Capture the cell that displays the provided text and extract its (x, y) central coordinate. 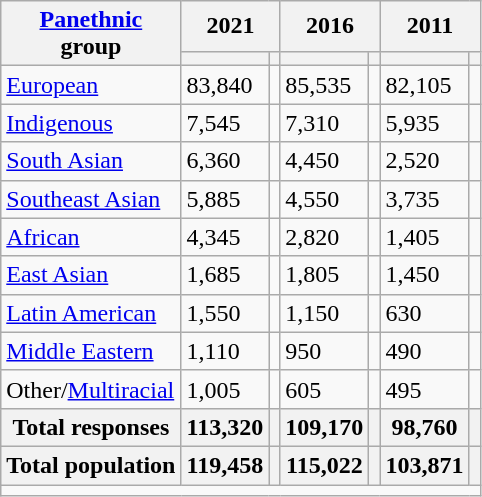
950 (324, 351)
Indigenous (91, 123)
Middle Eastern (91, 351)
495 (424, 389)
83,840 (225, 85)
113,320 (225, 427)
605 (324, 389)
82,105 (424, 85)
1,685 (225, 275)
3,735 (424, 199)
4,550 (324, 199)
2,520 (424, 161)
6,360 (225, 161)
Southeast Asian (91, 199)
1,150 (324, 313)
115,022 (324, 465)
Other/Multiracial (91, 389)
African (91, 237)
Total responses (91, 427)
1,405 (424, 237)
European (91, 85)
1,110 (225, 351)
103,871 (424, 465)
5,885 (225, 199)
2016 (330, 26)
1,805 (324, 275)
South Asian (91, 161)
4,450 (324, 161)
5,935 (424, 123)
98,760 (424, 427)
1,550 (225, 313)
7,545 (225, 123)
7,310 (324, 123)
2011 (430, 26)
119,458 (225, 465)
490 (424, 351)
Panethnicgroup (91, 34)
2021 (230, 26)
1,450 (424, 275)
4,345 (225, 237)
109,170 (324, 427)
East Asian (91, 275)
2,820 (324, 237)
85,535 (324, 85)
Latin American (91, 313)
630 (424, 313)
Total population (91, 465)
1,005 (225, 389)
